Search for the cell housing the specified text and yield its (X, Y) center coordinate. 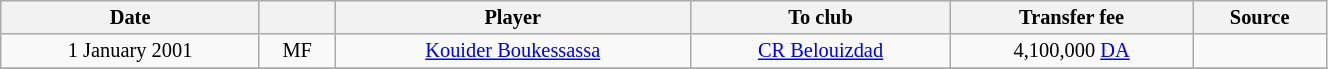
Source (1260, 17)
MF (296, 51)
4,100,000 DA (1071, 51)
Date (130, 17)
1 January 2001 (130, 51)
Kouider Boukessassa (513, 51)
CR Belouizdad (821, 51)
Player (513, 17)
To club (821, 17)
Transfer fee (1071, 17)
